Scan for the cell matching the given text and deliver its (x, y) coordinate at center. 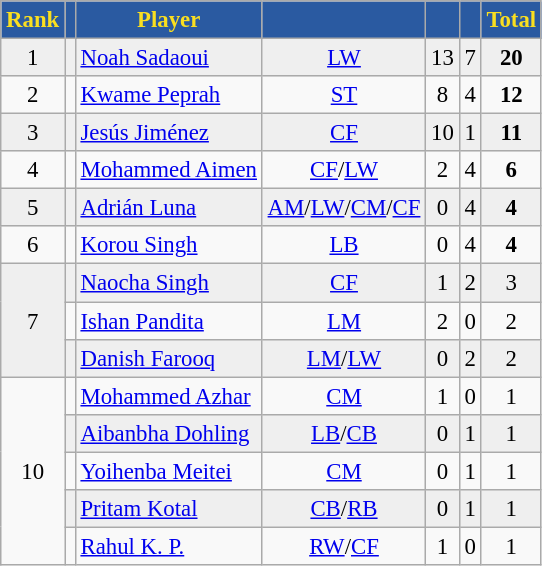
Pritam Kotal (168, 509)
AM/LW/CM/CF (344, 208)
Kwame Peprah (168, 95)
Aibanbha Dohling (168, 433)
LW (344, 58)
Rahul K. P. (168, 546)
Total (511, 20)
Korou Singh (168, 245)
RW/CF (344, 546)
LM (344, 321)
13 (442, 58)
Naocha Singh (168, 283)
CB/RB (344, 509)
12 (511, 95)
ST (344, 95)
LB (344, 245)
Noah Sadaoui (168, 58)
Mohammed Aimen (168, 170)
5 (33, 208)
Jesús Jiménez (168, 133)
CF/LW (344, 170)
Yoihenba Meitei (168, 471)
Rank (33, 20)
LM/LW (344, 358)
Adrián Luna (168, 208)
11 (511, 133)
LB/CB (344, 433)
Player (168, 20)
20 (511, 58)
Mohammed Azhar (168, 396)
8 (442, 95)
Danish Farooq (168, 358)
Ishan Pandita (168, 321)
